Detect which cell encompasses the target text, then output its (x, y) center coordinate. 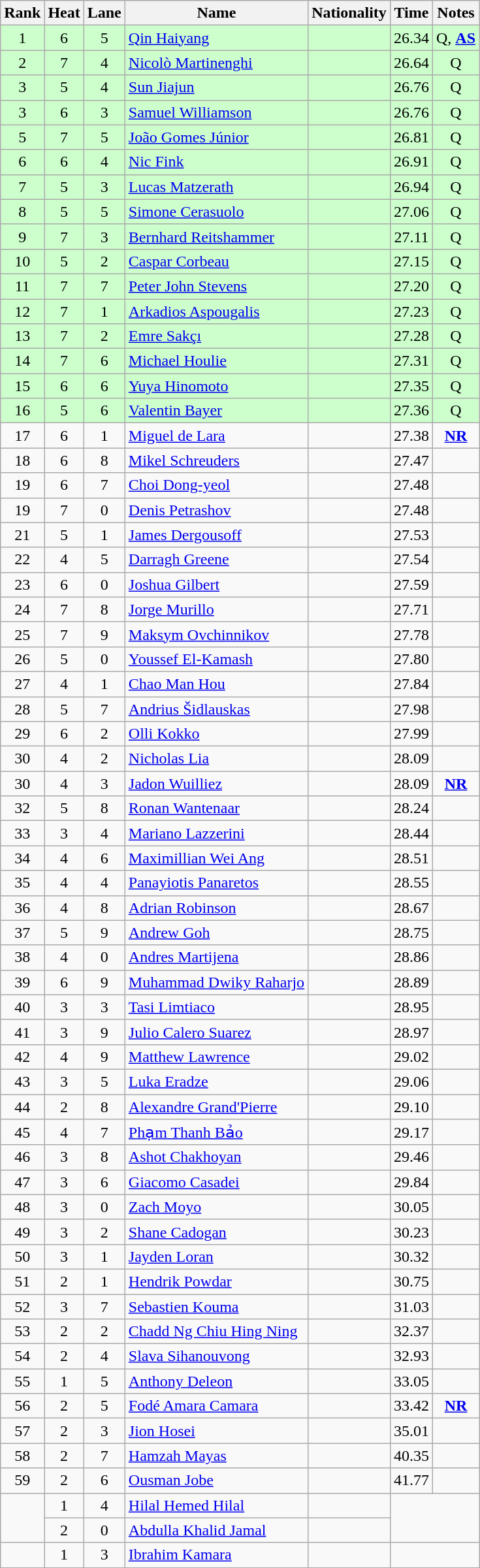
28.44 (411, 833)
29.06 (411, 1081)
Olli Kokko (216, 734)
Hilal Hemed Hilal (216, 1505)
27.71 (411, 609)
30.05 (411, 1207)
33.42 (411, 1406)
Shane Cadogan (216, 1232)
Chao Man Hou (216, 684)
44 (22, 1107)
Zach Moyo (216, 1207)
41.77 (411, 1480)
Luka Eradze (216, 1081)
34 (22, 858)
Notes (456, 13)
26.34 (411, 38)
57 (22, 1431)
55 (22, 1381)
Simone Cerasuolo (216, 212)
27.98 (411, 709)
Lucas Matzerath (216, 187)
Youssef El-Kamash (216, 659)
Mikel Schreuders (216, 460)
Panayiotis Panaretos (216, 883)
43 (22, 1081)
31.03 (411, 1307)
Nic Fink (216, 162)
Qin Haiyang (216, 38)
Nationality (349, 13)
Slava Sihanouvong (216, 1356)
Valentin Bayer (216, 411)
27.59 (411, 584)
14 (22, 361)
47 (22, 1182)
Andrius Šidlauskas (216, 709)
29.10 (411, 1107)
29.02 (411, 1057)
Ronan Wantenaar (216, 808)
56 (22, 1406)
21 (22, 535)
Miguel de Lara (216, 436)
30.23 (411, 1232)
16 (22, 411)
Alexandre Grand'Pierre (216, 1107)
Lane (104, 13)
Denis Petrashov (216, 510)
Mariano Lazzerini (216, 833)
Jorge Murillo (216, 609)
Michael Houlie (216, 361)
23 (22, 584)
25 (22, 634)
28.24 (411, 808)
59 (22, 1480)
49 (22, 1232)
27.11 (411, 236)
Samuel Williamson (216, 112)
Choi Dong-yeol (216, 485)
Anthony Deleon (216, 1381)
40.35 (411, 1456)
27.78 (411, 634)
27.28 (411, 336)
41 (22, 1032)
26.94 (411, 187)
Phạm Thanh Bảo (216, 1132)
27.53 (411, 535)
27.31 (411, 361)
38 (22, 957)
Emre Sakçı (216, 336)
29 (22, 734)
36 (22, 908)
58 (22, 1456)
Maksym Ovchinnikov (216, 634)
Muhammad Dwiky Raharjo (216, 982)
27 (22, 684)
Heat (64, 13)
28.95 (411, 1007)
27.47 (411, 460)
29.46 (411, 1157)
11 (22, 286)
54 (22, 1356)
Hendrik Powdar (216, 1281)
Ibrahim Kamara (216, 1555)
Tasi Limtiaco (216, 1007)
James Dergousoff (216, 535)
28 (22, 709)
Andres Martijena (216, 957)
Darragh Greene (216, 560)
46 (22, 1157)
27.15 (411, 261)
Jion Hosei (216, 1431)
32.37 (411, 1332)
Nicholas Lia (216, 759)
28.67 (411, 908)
13 (22, 336)
Hamzah Mayas (216, 1456)
32 (22, 808)
Q, AS (456, 38)
28.89 (411, 982)
27.20 (411, 286)
Time (411, 13)
40 (22, 1007)
10 (22, 261)
33 (22, 833)
Julio Calero Suarez (216, 1032)
Ashot Chakhoyan (216, 1157)
39 (22, 982)
27.99 (411, 734)
28.55 (411, 883)
45 (22, 1132)
Matthew Lawrence (216, 1057)
27.35 (411, 386)
28.75 (411, 933)
28.51 (411, 858)
27.23 (411, 312)
Name (216, 13)
35 (22, 883)
Joshua Gilbert (216, 584)
27.80 (411, 659)
30.32 (411, 1256)
28.86 (411, 957)
52 (22, 1307)
26.81 (411, 137)
Ousman Jobe (216, 1480)
22 (22, 560)
37 (22, 933)
27.84 (411, 684)
42 (22, 1057)
24 (22, 609)
Abdulla Khalid Jamal (216, 1530)
Sebastien Kouma (216, 1307)
17 (22, 436)
Jadon Wuilliez (216, 784)
29.84 (411, 1182)
Yuya Hinomoto (216, 386)
48 (22, 1207)
Adrian Robinson (216, 908)
Sun Jiajun (216, 88)
Bernhard Reitshammer (216, 236)
27.36 (411, 411)
27.38 (411, 436)
Giacomo Casadei (216, 1182)
33.05 (411, 1381)
Andrew Goh (216, 933)
Rank (22, 13)
27.06 (411, 212)
30.75 (411, 1281)
Nicolò Martinenghi (216, 63)
12 (22, 312)
Arkadios Aspougalis (216, 312)
29.17 (411, 1132)
João Gomes Júnior (216, 137)
50 (22, 1256)
28.97 (411, 1032)
Jayden Loran (216, 1256)
Maximillian Wei Ang (216, 858)
26 (22, 659)
Chadd Ng Chiu Hing Ning (216, 1332)
26.64 (411, 63)
Caspar Corbeau (216, 261)
27.54 (411, 560)
18 (22, 460)
15 (22, 386)
Peter John Stevens (216, 286)
35.01 (411, 1431)
Fodé Amara Camara (216, 1406)
51 (22, 1281)
26.91 (411, 162)
53 (22, 1332)
32.93 (411, 1356)
